Scan for the cell matching the given text and deliver its (x, y) coordinate at center. 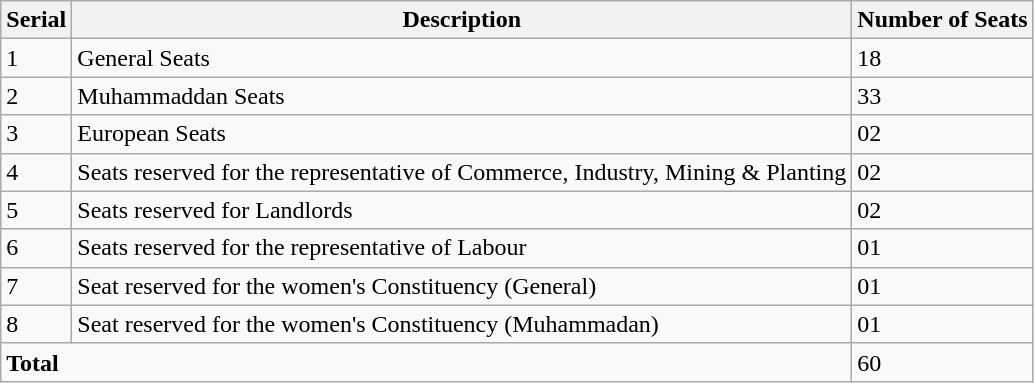
33 (942, 96)
Seat reserved for the women's Constituency (General) (462, 286)
Seats reserved for Landlords (462, 210)
General Seats (462, 58)
Description (462, 20)
4 (36, 172)
60 (942, 362)
European Seats (462, 134)
2 (36, 96)
3 (36, 134)
Seats reserved for the representative of Labour (462, 248)
Seat reserved for the women's Constituency (Muhammadan) (462, 324)
Seats reserved for the representative of Commerce, Industry, Mining & Planting (462, 172)
7 (36, 286)
Serial (36, 20)
5 (36, 210)
Total (426, 362)
1 (36, 58)
18 (942, 58)
Muhammaddan Seats (462, 96)
6 (36, 248)
8 (36, 324)
Number of Seats (942, 20)
